Search for the cell housing the specified text and yield its (x, y) center coordinate. 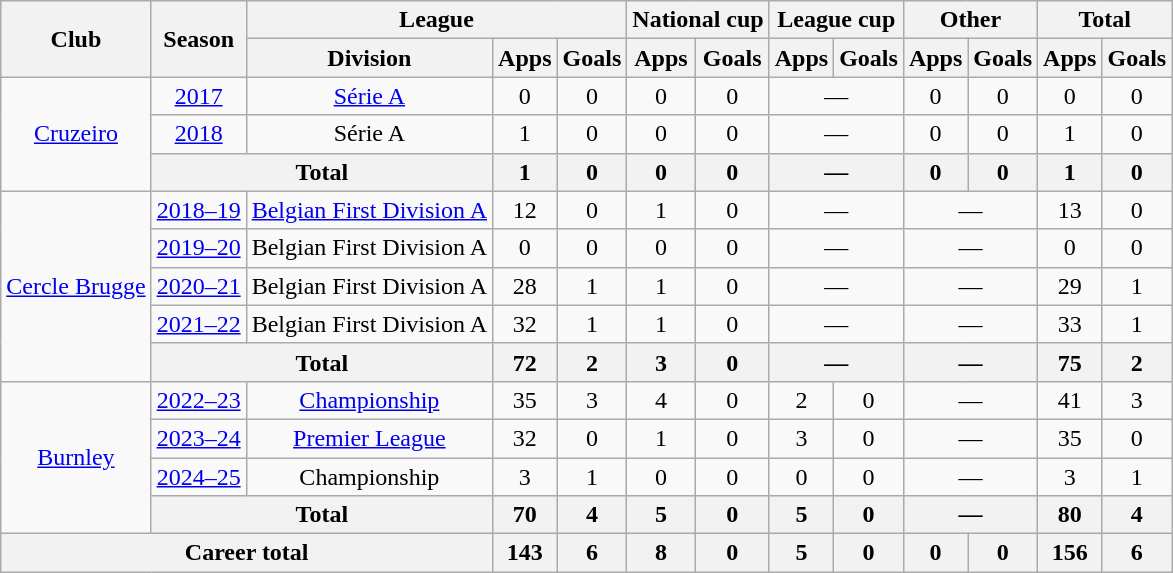
75 (1070, 362)
70 (525, 515)
2022–23 (198, 400)
143 (525, 553)
2021–22 (198, 324)
2018–19 (198, 210)
2020–21 (198, 286)
12 (525, 210)
41 (1070, 400)
League cup (836, 20)
29 (1070, 286)
Career total (247, 553)
80 (1070, 515)
28 (525, 286)
2019–20 (198, 248)
National cup (698, 20)
72 (525, 362)
Burnley (76, 457)
2017 (198, 96)
Division (369, 58)
Cercle Brugge (76, 286)
Season (198, 39)
Premier League (369, 438)
League (436, 20)
2023–24 (198, 438)
156 (1070, 553)
13 (1070, 210)
Other (970, 20)
2018 (198, 134)
8 (661, 553)
Cruzeiro (76, 134)
Club (76, 39)
2024–25 (198, 477)
33 (1070, 324)
